Output the [X, Y] coordinate of the center of the cell containing the given text.  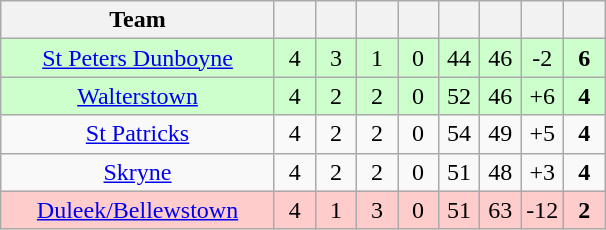
St Peters Dunboyne [138, 58]
63 [500, 210]
Skryne [138, 172]
St Patricks [138, 134]
+5 [542, 134]
Team [138, 20]
48 [500, 172]
Walterstown [138, 96]
-12 [542, 210]
+3 [542, 172]
+6 [542, 96]
44 [460, 58]
49 [500, 134]
Duleek/Bellewstown [138, 210]
6 [584, 58]
54 [460, 134]
52 [460, 96]
-2 [542, 58]
